Scan for the cell matching the given text and deliver its (x, y) coordinate at center. 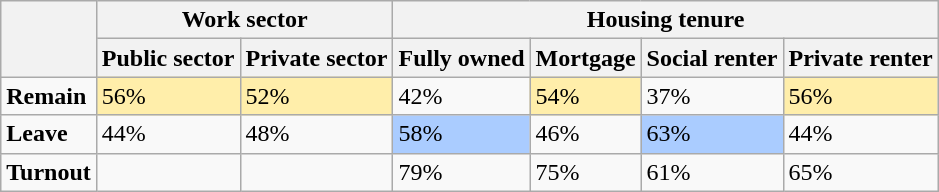
Private renter (860, 58)
52% (316, 96)
Leave (49, 134)
79% (462, 172)
75% (586, 172)
Fully owned (462, 58)
65% (860, 172)
Public sector (168, 58)
Social renter (712, 58)
37% (712, 96)
Private sector (316, 58)
Mortgage (586, 58)
Work sector (244, 20)
46% (586, 134)
58% (462, 134)
61% (712, 172)
Turnout (49, 172)
48% (316, 134)
63% (712, 134)
42% (462, 96)
Housing tenure (666, 20)
Remain (49, 96)
54% (586, 96)
